Scan for the cell matching the given text and deliver its (x, y) coordinate at center. 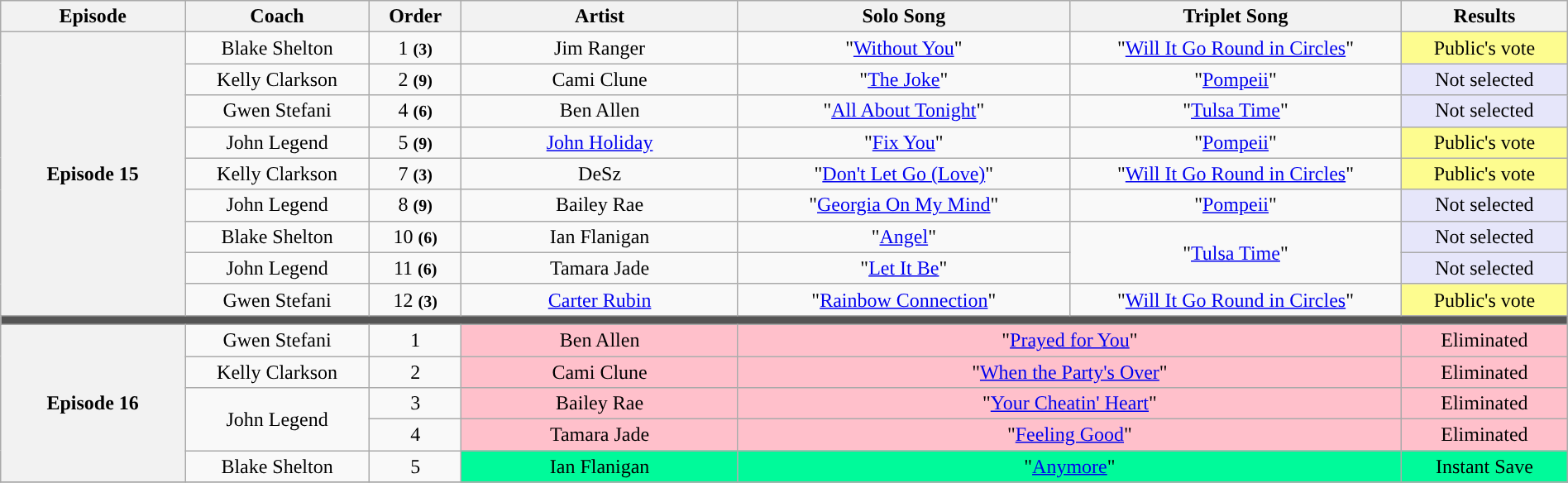
"Prayed for You" (1069, 340)
"The Joke" (903, 79)
"Fix You" (903, 142)
"All About Tonight" (903, 111)
"Rainbow Connection" (903, 299)
"Georgia On My Mind" (903, 205)
DeSz (600, 174)
"Anymore" (1069, 466)
"Feeling Good" (1069, 435)
Triplet Song (1236, 17)
7 (3) (415, 174)
3 (415, 404)
12 (3) (415, 299)
5 (415, 466)
4 (415, 435)
"Without You" (903, 48)
Solo Song (903, 17)
Carter Rubin (600, 299)
1 (3) (415, 48)
4 (6) (415, 111)
2 (9) (415, 79)
8 (9) (415, 205)
"Let It Be" (903, 268)
Jim Ranger (600, 48)
"Your Cheatin' Heart" (1069, 404)
1 (415, 340)
Results (1485, 17)
Episode 15 (93, 174)
Episode 16 (93, 403)
5 (9) (415, 142)
Order (415, 17)
Instant Save (1485, 466)
2 (415, 371)
"Angel" (903, 237)
Coach (278, 17)
John Holiday (600, 142)
"When the Party's Over" (1069, 371)
11 (6) (415, 268)
Artist (600, 17)
"Don't Let Go (Love)" (903, 174)
Episode (93, 17)
10 (6) (415, 237)
